Return the (x, y) coordinate for the center point of the cell that contains the specified text.  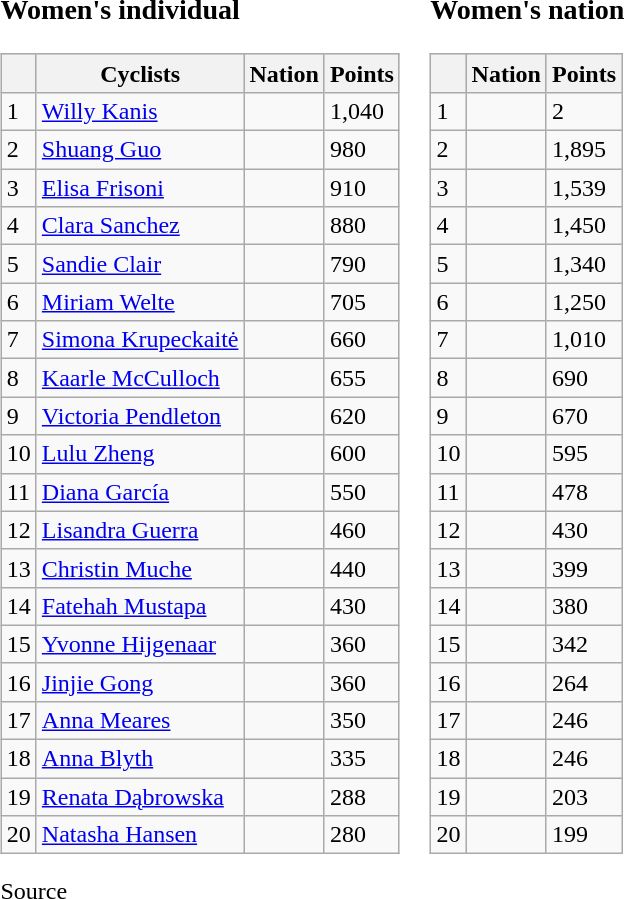
399 (584, 568)
478 (584, 492)
Anna Blyth (140, 759)
199 (584, 835)
Willy Kanis (140, 111)
690 (584, 378)
1,010 (584, 340)
Lulu Zheng (140, 454)
980 (362, 150)
1,250 (584, 302)
600 (362, 454)
Sandie Clair (140, 264)
880 (362, 226)
910 (362, 188)
Simona Krupeckaitė (140, 340)
Elisa Frisoni (140, 188)
440 (362, 568)
790 (362, 264)
655 (362, 378)
Diana García (140, 492)
Christin Muche (140, 568)
264 (584, 682)
380 (584, 606)
350 (362, 720)
Miriam Welte (140, 302)
595 (584, 454)
Lisandra Guerra (140, 530)
660 (362, 340)
203 (584, 797)
Yvonne Hijgenaar (140, 644)
1,450 (584, 226)
670 (584, 416)
550 (362, 492)
Anna Meares (140, 720)
1,340 (584, 264)
620 (362, 416)
288 (362, 797)
Natasha Hansen (140, 835)
Kaarle McCulloch (140, 378)
335 (362, 759)
1,895 (584, 150)
Fatehah Mustapa (140, 606)
Victoria Pendleton (140, 416)
280 (362, 835)
1,539 (584, 188)
Cyclists (140, 73)
705 (362, 302)
Shuang Guo (140, 150)
1,040 (362, 111)
Jinjie Gong (140, 682)
342 (584, 644)
460 (362, 530)
Clara Sanchez (140, 226)
Renata Dąbrowska (140, 797)
